Determine the (X, Y) coordinate at the center of the cell enclosing the given text.  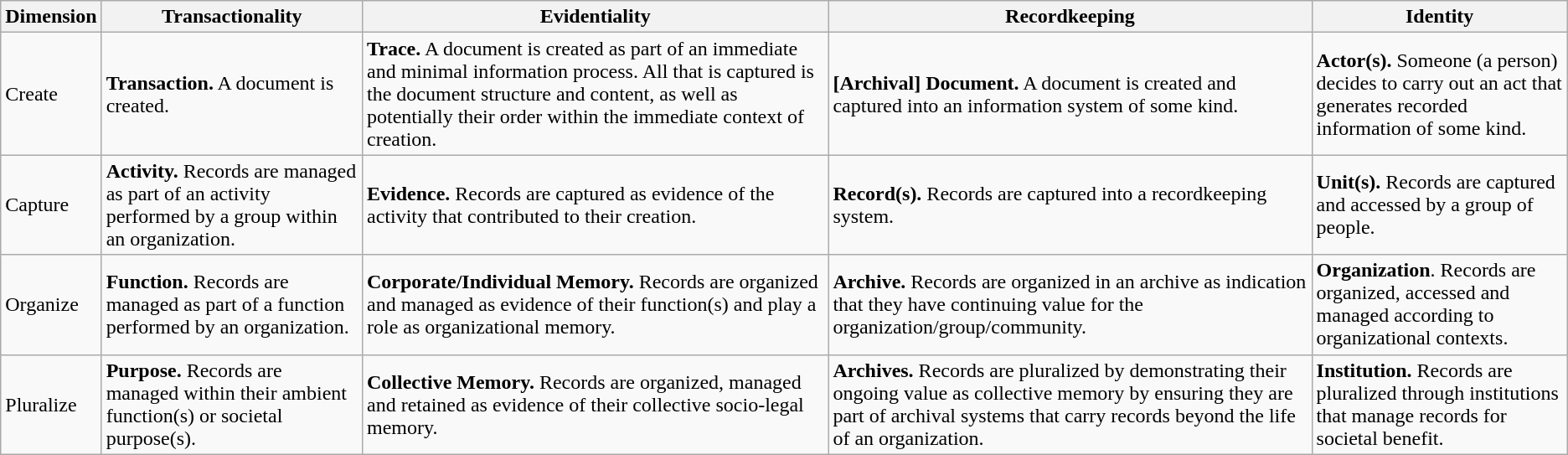
Transaction. A document is created. (231, 94)
Organize (51, 305)
Organization. Records are organized, accessed and managed according to organizational contexts. (1439, 305)
Function. Records are managed as part of a function performed by an organization. (231, 305)
Purpose. Records are managed within their ambient function(s) or societal purpose(s). (231, 404)
Identity (1439, 17)
Unit(s). Records are captured and accessed by a group of people. (1439, 204)
Dimension (51, 17)
Evidentiality (595, 17)
Corporate/Individual Memory. Records are organized and managed as evidence of their function(s) and play a role as organizational memory. (595, 305)
[Archival] Document. A document is created and captured into an information system of some kind. (1070, 94)
Institution. Records are pluralized through institutions that manage records for societal benefit. (1439, 404)
Collective Memory. Records are organized, managed and retained as evidence of their collective socio-legal memory. (595, 404)
Capture (51, 204)
Transactionality (231, 17)
Record(s). Records are captured into a recordkeeping system. (1070, 204)
Recordkeeping (1070, 17)
Pluralize (51, 404)
Create (51, 94)
Actor(s). Someone (a person) decides to carry out an act that generates recorded information of some kind. (1439, 94)
Archive. Records are organized in an archive as indication that they have continuing value for the organization/group/community. (1070, 305)
Evidence. Records are captured as evidence of the activity that contributed to their creation. (595, 204)
Activity. Records are managed as part of an activity performed by a group within an organization. (231, 204)
